Extract the [x, y] coordinate from the center of the cell holding the provided text.  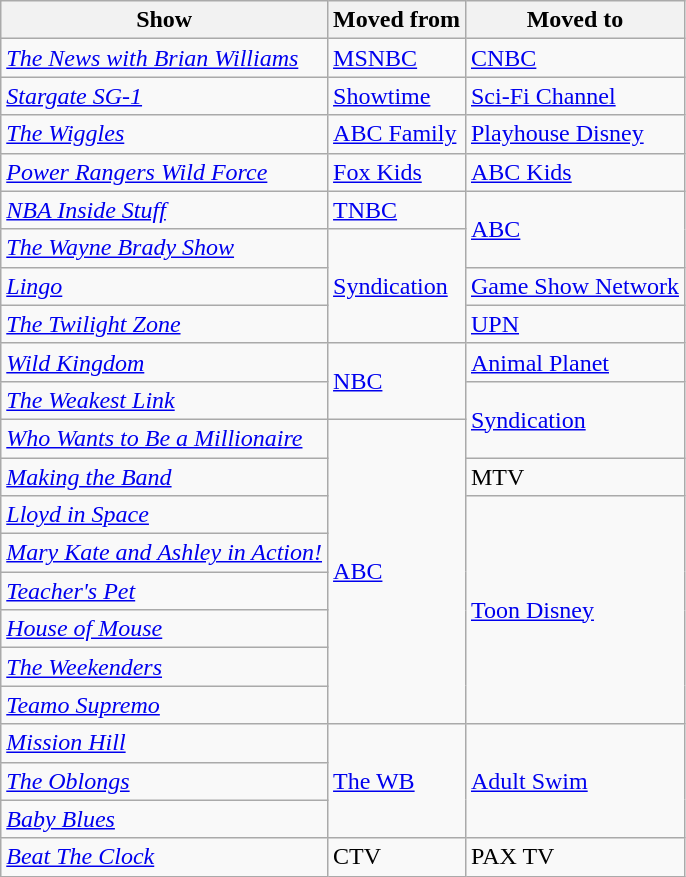
Teacher's Pet [164, 591]
Who Wants to Be a Millionaire [164, 438]
The Twilight Zone [164, 324]
Animal Planet [574, 362]
Sci-Fi Channel [574, 96]
Mission Hill [164, 743]
Mary Kate and Ashley in Action! [164, 553]
Toon Disney [574, 610]
Moved from [397, 20]
ABC Kids [574, 172]
Playhouse Disney [574, 134]
MSNBC [397, 58]
The Wayne Brady Show [164, 248]
Lloyd in Space [164, 515]
Show [164, 20]
Lingo [164, 286]
Beat The Clock [164, 857]
Adult Swim [574, 781]
The Weakest Link [164, 400]
TNBC [397, 210]
NBC [397, 381]
CTV [397, 857]
Making the Band [164, 477]
NBA Inside Stuff [164, 210]
The Oblongs [164, 781]
CNBC [574, 58]
Showtime [397, 96]
Baby Blues [164, 819]
ABC Family [397, 134]
The News with Brian Williams [164, 58]
Stargate SG-1 [164, 96]
Power Rangers Wild Force [164, 172]
UPN [574, 324]
Fox Kids [397, 172]
MTV [574, 477]
The WB [397, 781]
The Wiggles [164, 134]
The Weekenders [164, 667]
PAX TV [574, 857]
Wild Kingdom [164, 362]
House of Mouse [164, 629]
Game Show Network [574, 286]
Teamo Supremo [164, 705]
Moved to [574, 20]
